Return the (X, Y) coordinate for the center point of the cell that contains the specified text.  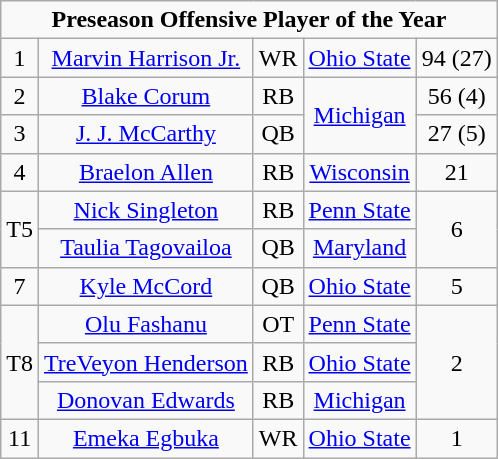
6 (456, 229)
Preseason Offensive Player of the Year (249, 20)
T5 (20, 229)
94 (27) (456, 58)
56 (4) (456, 96)
Blake Corum (146, 96)
4 (20, 172)
Nick Singleton (146, 210)
11 (20, 438)
Maryland (360, 248)
T8 (20, 362)
27 (5) (456, 134)
5 (456, 286)
Taulia Tagovailoa (146, 248)
7 (20, 286)
Kyle McCord (146, 286)
Braelon Allen (146, 172)
OT (278, 324)
21 (456, 172)
Olu Fashanu (146, 324)
Donovan Edwards (146, 400)
Wisconsin (360, 172)
J. J. McCarthy (146, 134)
Marvin Harrison Jr. (146, 58)
Emeka Egbuka (146, 438)
3 (20, 134)
TreVeyon Henderson (146, 362)
